Pinpoint the cell where the given text exists, returning its [X, Y] midpoint coordinate. 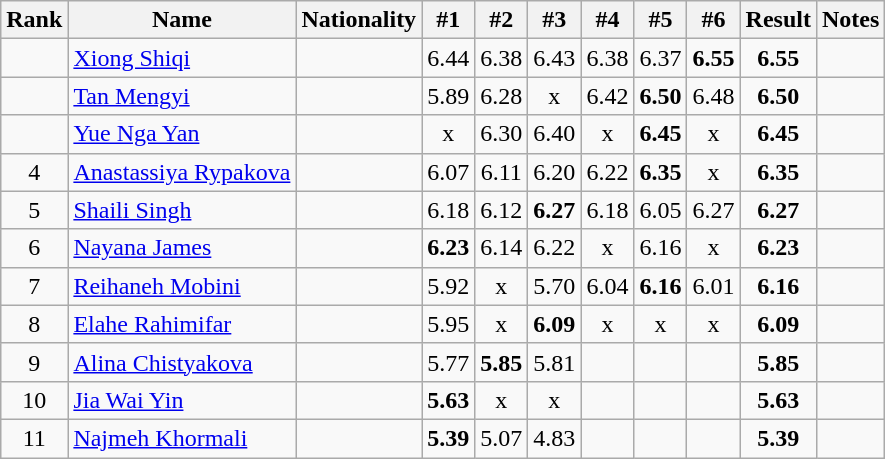
Xiong Shiqi [182, 58]
Rank [34, 20]
Yue Nga Yan [182, 134]
5.89 [448, 96]
#4 [608, 20]
5.81 [554, 362]
5 [34, 210]
6.42 [608, 96]
4.83 [554, 438]
5.92 [448, 286]
Jia Wai Yin [182, 400]
6.44 [448, 58]
7 [34, 286]
10 [34, 400]
5.70 [554, 286]
Result [778, 20]
6.04 [608, 286]
6.20 [554, 172]
5.77 [448, 362]
#6 [714, 20]
6.11 [502, 172]
Reihaneh Mobini [182, 286]
6.28 [502, 96]
11 [34, 438]
Name [182, 20]
6.37 [660, 58]
Elahe Rahimifar [182, 324]
6.14 [502, 248]
Shaili Singh [182, 210]
#1 [448, 20]
Notes [850, 20]
#5 [660, 20]
6.43 [554, 58]
6.40 [554, 134]
Najmeh Khormali [182, 438]
#2 [502, 20]
6.01 [714, 286]
Nayana James [182, 248]
6.12 [502, 210]
5.95 [448, 324]
4 [34, 172]
5.07 [502, 438]
9 [34, 362]
Anastassiya Rypakova [182, 172]
6 [34, 248]
6.48 [714, 96]
Alina Chistyakova [182, 362]
6.30 [502, 134]
6.05 [660, 210]
#3 [554, 20]
Tan Mengyi [182, 96]
6.07 [448, 172]
Nationality [359, 20]
8 [34, 324]
